Find where the given text appears and provide that cell's center as (X, Y) coordinate. 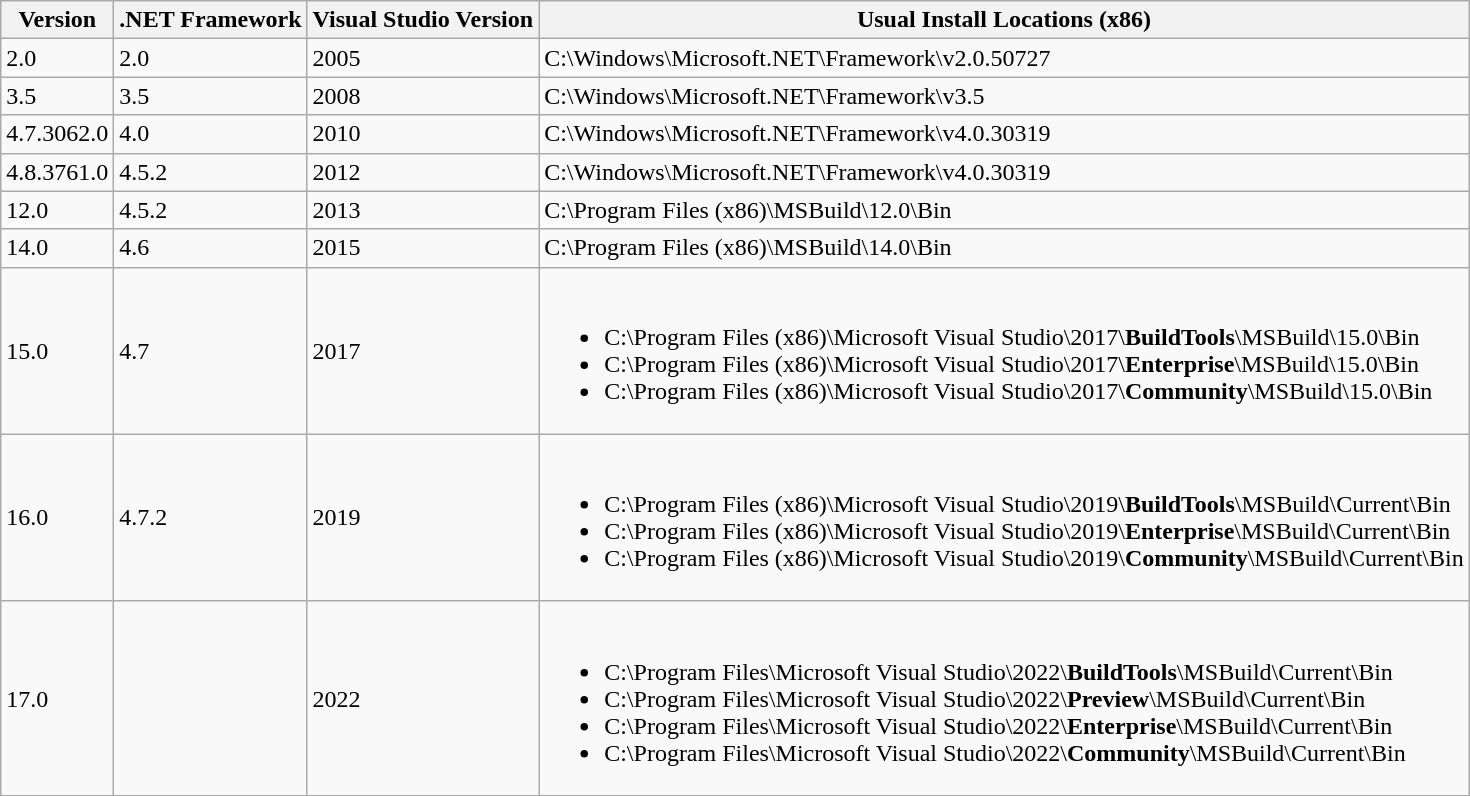
2017 (423, 350)
4.8.3761.0 (58, 172)
2013 (423, 210)
16.0 (58, 518)
2005 (423, 58)
2022 (423, 698)
2012 (423, 172)
4.0 (210, 134)
14.0 (58, 248)
12.0 (58, 210)
C:\Windows\Microsoft.NET\Framework\v2.0.50727 (1004, 58)
C:\Windows\Microsoft.NET\Framework\v3.5 (1004, 96)
2015 (423, 248)
4.7 (210, 350)
2010 (423, 134)
17.0 (58, 698)
4.7.3062.0 (58, 134)
15.0 (58, 350)
2019 (423, 518)
.NET Framework (210, 20)
4.6 (210, 248)
2008 (423, 96)
Version (58, 20)
Usual Install Locations (x86) (1004, 20)
C:\Program Files (x86)\MSBuild\14.0\Bin (1004, 248)
Visual Studio Version (423, 20)
4.7.2 (210, 518)
C:\Program Files (x86)\MSBuild\12.0\Bin (1004, 210)
